Return the [X, Y] coordinate for the center point of the cell that contains the specified text.  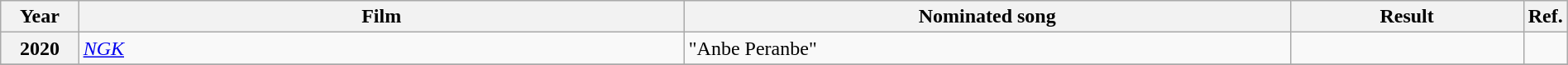
NGK [381, 48]
Film [381, 17]
Ref. [1545, 17]
"Anbe Peranbe" [987, 48]
2020 [40, 48]
Result [1407, 17]
Year [40, 17]
Nominated song [987, 17]
